Capture the cell that displays the provided text and extract its [x, y] central coordinate. 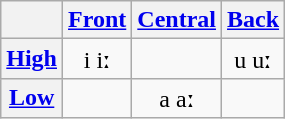
a aː [177, 98]
Back [254, 20]
Front [98, 20]
i iː [98, 59]
High [32, 59]
Low [32, 98]
u uː [254, 59]
Central [177, 20]
